Extract the [X, Y] coordinate from the center of the cell holding the provided text.  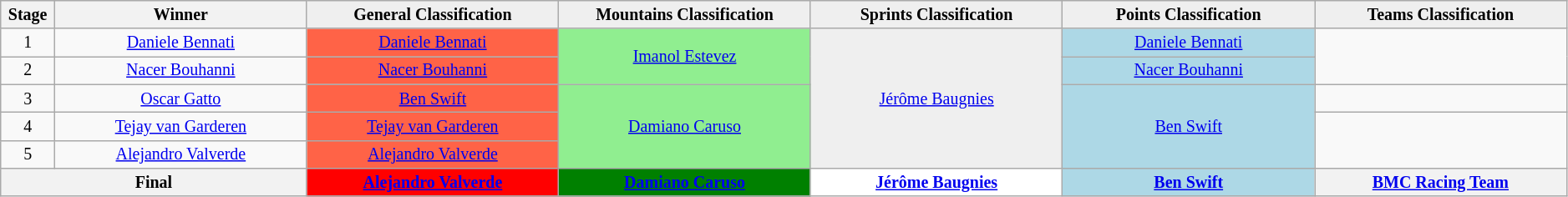
Teams Classification [1441, 15]
Winner [181, 15]
Stage [28, 15]
General Classification [433, 15]
Points Classification [1189, 15]
5 [28, 154]
Imanol Estevez [685, 57]
BMC Racing Team [1441, 182]
3 [28, 98]
1 [28, 43]
Oscar Gatto [181, 98]
4 [28, 127]
Mountains Classification [685, 15]
Sprints Classification [936, 15]
Final [154, 182]
2 [28, 70]
